Determine the (X, Y) coordinate at the center of the cell enclosing the given text.  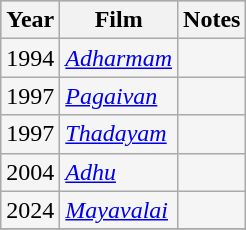
Year (30, 20)
Thadayam (119, 134)
Pagaivan (119, 96)
Adharmam (119, 58)
Notes (212, 20)
2004 (30, 172)
Mayavalai (119, 210)
1994 (30, 58)
2024 (30, 210)
Adhu (119, 172)
Film (119, 20)
